For the text-containing cell, return its midpoint in (x, y) coordinate format. 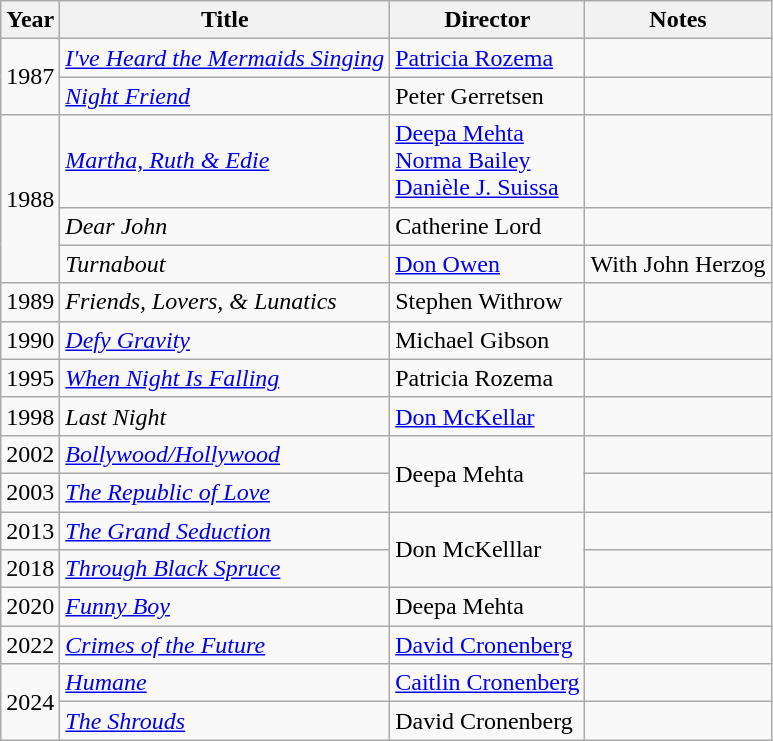
Turnabout (225, 264)
I've Heard the Mermaids Singing (225, 58)
Peter Gerretsen (488, 96)
Don McKellar (488, 416)
The Grand Seduction (225, 531)
The Republic of Love (225, 492)
1989 (30, 302)
Don McKelllar (488, 550)
Title (225, 20)
Catherine Lord (488, 226)
Night Friend (225, 96)
Year (30, 20)
Friends, Lovers, & Lunatics (225, 302)
Don Owen (488, 264)
Through Black Spruce (225, 569)
Funny Boy (225, 607)
2024 (30, 702)
1990 (30, 340)
1998 (30, 416)
2013 (30, 531)
2003 (30, 492)
2020 (30, 607)
1995 (30, 378)
Director (488, 20)
2022 (30, 645)
Bollywood/Hollywood (225, 454)
1987 (30, 77)
Caitlin Cronenberg (488, 683)
Deepa MehtaNorma BaileyDanièle J. Suissa (488, 161)
2018 (30, 569)
Martha, Ruth & Edie (225, 161)
Michael Gibson (488, 340)
Defy Gravity (225, 340)
Notes (678, 20)
2002 (30, 454)
Humane (225, 683)
Stephen Withrow (488, 302)
The Shrouds (225, 721)
When Night Is Falling (225, 378)
Last Night (225, 416)
Crimes of the Future (225, 645)
With John Herzog (678, 264)
Dear John (225, 226)
1988 (30, 199)
